Search for the cell housing the specified text and yield its [X, Y] center coordinate. 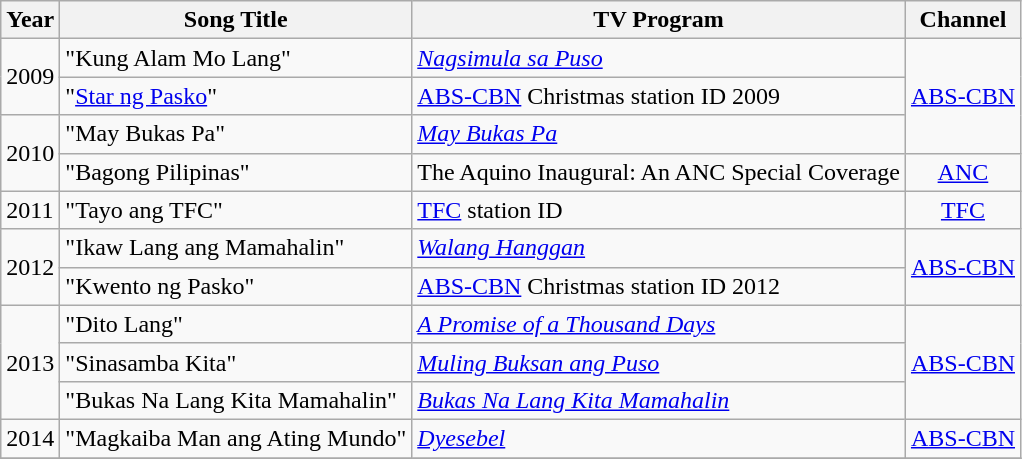
"May Bukas Pa" [236, 134]
ANC [962, 172]
ABS-CBN Christmas station ID 2012 [659, 286]
2010 [30, 153]
Dyesebel [659, 438]
"Magkaiba Man ang Ating Mundo" [236, 438]
"Dito Lang" [236, 324]
Year [30, 20]
"Tayo ang TFC" [236, 210]
Channel [962, 20]
ABS-CBN Christmas station ID 2009 [659, 96]
Nagsimula sa Puso [659, 58]
"Star ng Pasko" [236, 96]
TFC [962, 210]
2012 [30, 267]
2011 [30, 210]
2009 [30, 77]
2014 [30, 438]
May Bukas Pa [659, 134]
"Ikaw Lang ang Mamahalin" [236, 248]
"Sinasamba Kita" [236, 362]
Muling Buksan ang Puso [659, 362]
"Bukas Na Lang Kita Mamahalin" [236, 400]
TFC station ID [659, 210]
TV Program [659, 20]
"Kung Alam Mo Lang" [236, 58]
Walang Hanggan [659, 248]
"Kwento ng Pasko" [236, 286]
A Promise of a Thousand Days [659, 324]
Song Title [236, 20]
"Bagong Pilipinas" [236, 172]
Bukas Na Lang Kita Mamahalin [659, 400]
The Aquino Inaugural: An ANC Special Coverage [659, 172]
2013 [30, 362]
